Identify which cell holds the provided text, then report its (x, y) central coordinate. 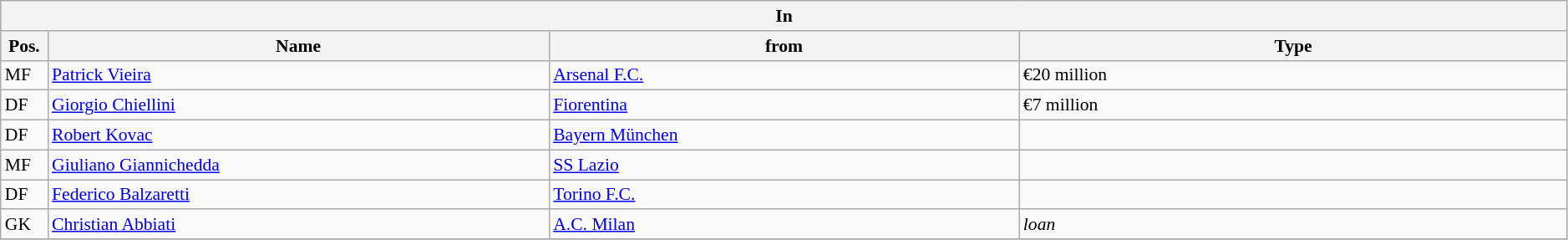
Robert Kovac (298, 135)
Name (298, 46)
Arsenal F.C. (784, 75)
€7 million (1293, 105)
Type (1293, 46)
GK (24, 225)
Christian Abbiati (298, 225)
SS Lazio (784, 165)
Giuliano Giannichedda (298, 165)
€20 million (1293, 75)
A.C. Milan (784, 225)
Federico Balzaretti (298, 195)
from (784, 46)
Torino F.C. (784, 195)
In (784, 16)
Pos. (24, 46)
Patrick Vieira (298, 75)
loan (1293, 225)
Bayern München (784, 135)
Fiorentina (784, 105)
Giorgio Chiellini (298, 105)
